Provide the [X, Y] coordinate of the cell's center where the given text is located.  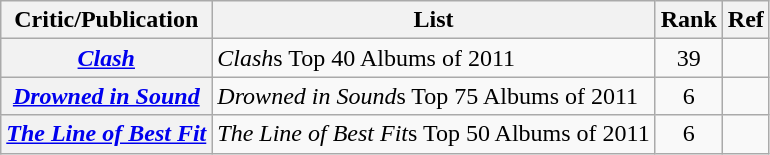
Clash [106, 58]
The Line of Best Fit [106, 134]
39 [688, 58]
The Line of Best Fits Top 50 Albums of 2011 [434, 134]
Clashs Top 40 Albums of 2011 [434, 58]
Drowned in Sound [106, 96]
Critic/Publication [106, 20]
Drowned in Sounds Top 75 Albums of 2011 [434, 96]
Rank [688, 20]
List [434, 20]
Ref [746, 20]
